Return (x, y) of the center of cell containing provided text 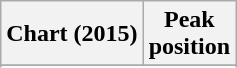
Peak position (189, 34)
Chart (2015) (72, 34)
